Find where the given text appears and provide that cell's center as [X, Y] coordinate. 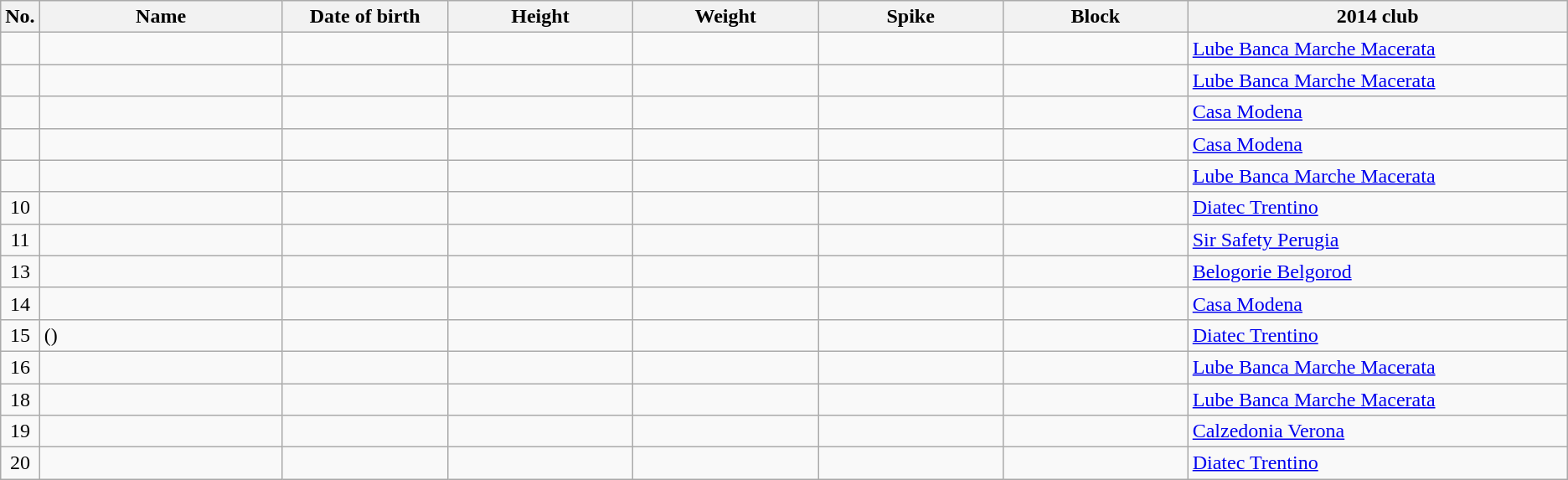
() [161, 335]
16 [20, 367]
19 [20, 431]
14 [20, 303]
10 [20, 208]
15 [20, 335]
Spike [911, 17]
Name [161, 17]
Weight [725, 17]
2014 club [1377, 17]
No. [20, 17]
Sir Safety Perugia [1377, 240]
13 [20, 271]
18 [20, 400]
Block [1096, 17]
Calzedonia Verona [1377, 431]
Date of birth [365, 17]
20 [20, 463]
Height [539, 17]
11 [20, 240]
Belogorie Belgorod [1377, 271]
